Return the (x, y) coordinate for the center point of the cell that contains the specified text.  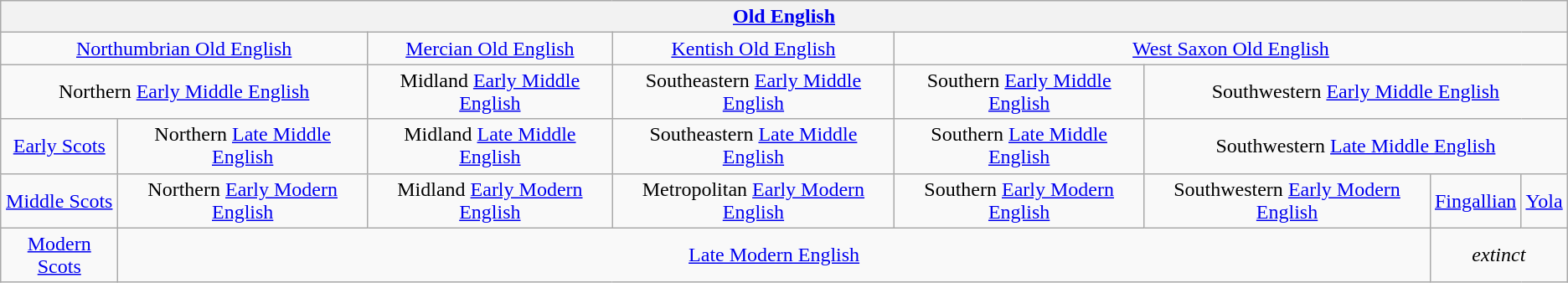
Northern Early Middle English (184, 92)
Southwestern Early Modern English (1287, 201)
extinct (1498, 255)
Yola (1545, 201)
Fingallian (1475, 201)
Mercian Old English (491, 49)
Northern Early Modern English (243, 201)
Southern Early Modern English (1019, 201)
Modern Scots (59, 255)
Northern Late Middle English (243, 146)
Metropolitan Early Modern English (754, 201)
Old English (784, 17)
Midland Early Modern English (491, 201)
Southwestern Late Middle English (1356, 146)
Southern Early Middle English (1019, 92)
Late Modern English (774, 255)
Middle Scots (59, 201)
Midland Early Middle English (491, 92)
Midland Late Middle English (491, 146)
Northumbrian Old English (184, 49)
Southern Late Middle English (1019, 146)
Southeastern Early Middle English (754, 92)
Southwestern Early Middle English (1356, 92)
Kentish Old English (754, 49)
Southeastern Late Middle English (754, 146)
Early Scots (59, 146)
West Saxon Old English (1231, 49)
